Output the [x, y] coordinate of the center of the cell containing the given text.  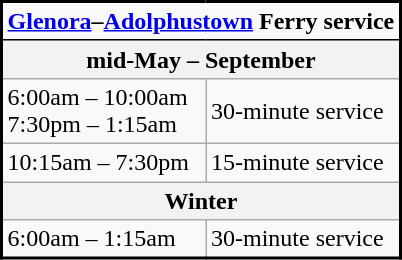
6:00am – 10:00am7:30pm – 1:15am [103, 110]
Glenora–Adolphustown Ferry service [200, 22]
6:00am – 1:15am [103, 240]
mid-May – September [200, 59]
Winter [200, 201]
10:15am – 7:30pm [103, 162]
15-minute service [304, 162]
